Identify which cell holds the provided text, then report its (X, Y) central coordinate. 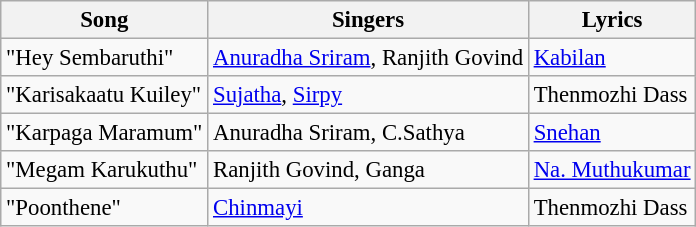
Na. Muthukumar (612, 170)
Snehan (612, 133)
Song (104, 20)
Chinmayi (368, 208)
Ranjith Govind, Ganga (368, 170)
Anuradha Sriram, Ranjith Govind (368, 58)
Anuradha Sriram, C.Sathya (368, 133)
"Hey Sembaruthi" (104, 58)
Singers (368, 20)
"Megam Karukuthu" (104, 170)
Kabilan (612, 58)
"Karisakaatu Kuiley" (104, 95)
"Karpaga Maramum" (104, 133)
Lyrics (612, 20)
"Poonthene" (104, 208)
Sujatha, Sirpy (368, 95)
